For the text-containing cell, return its midpoint in (x, y) coordinate format. 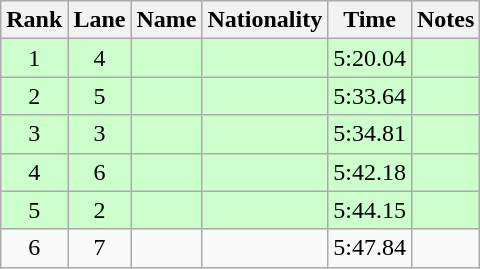
Lane (100, 20)
5:44.15 (370, 210)
5:47.84 (370, 248)
Notes (445, 20)
5:33.64 (370, 96)
Name (166, 20)
Rank (34, 20)
5:42.18 (370, 172)
7 (100, 248)
Time (370, 20)
5:20.04 (370, 58)
1 (34, 58)
5:34.81 (370, 134)
Nationality (265, 20)
